Determine the [X, Y] coordinate at the center of the cell enclosing the given text.  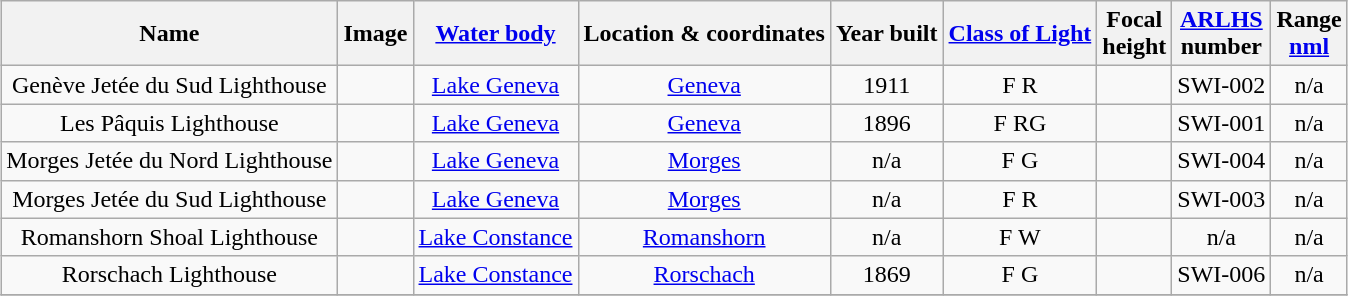
Location & coordinates [704, 34]
ARLHSnumber [1222, 34]
SWI-002 [1222, 85]
Les Pâquis Lighthouse [170, 123]
SWI-003 [1222, 199]
Water body [496, 34]
Year built [886, 34]
1911 [886, 85]
1869 [886, 275]
1896 [886, 123]
SWI-001 [1222, 123]
Name [170, 34]
Romanshorn [704, 237]
Rangenml [1309, 34]
Class of Light [1020, 34]
Image [376, 34]
Rorschach [704, 275]
Focalheight [1134, 34]
Romanshorn Shoal Lighthouse [170, 237]
Morges Jetée du Nord Lighthouse [170, 161]
F W [1020, 237]
F RG [1020, 123]
Morges Jetée du Sud Lighthouse [170, 199]
SWI-004 [1222, 161]
SWI-006 [1222, 275]
Genève Jetée du Sud Lighthouse [170, 85]
Rorschach Lighthouse [170, 275]
